Provide the (X, Y) coordinate of the cell's center where the given text is located.  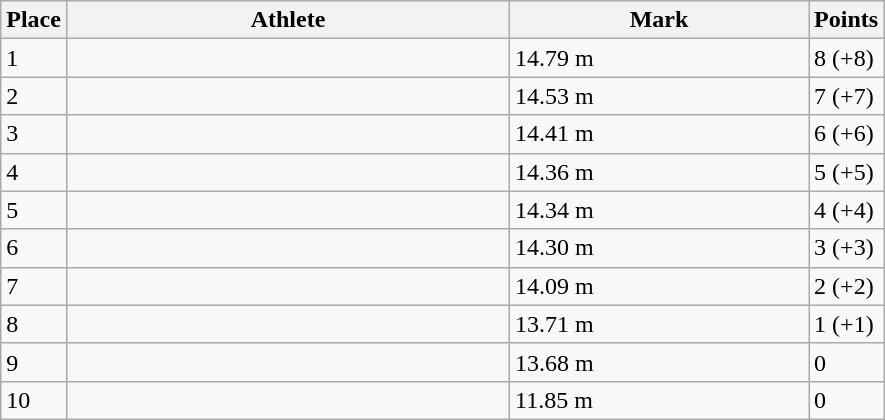
13.71 m (660, 324)
5 (+5) (846, 172)
9 (34, 362)
14.30 m (660, 248)
5 (34, 210)
1 (34, 58)
Mark (660, 20)
3 (+3) (846, 248)
4 (34, 172)
7 (+7) (846, 96)
6 (34, 248)
4 (+4) (846, 210)
11.85 m (660, 400)
2 (+2) (846, 286)
14.41 m (660, 134)
10 (34, 400)
7 (34, 286)
8 (34, 324)
Athlete (288, 20)
2 (34, 96)
14.53 m (660, 96)
14.09 m (660, 286)
3 (34, 134)
13.68 m (660, 362)
Points (846, 20)
1 (+1) (846, 324)
14.36 m (660, 172)
14.34 m (660, 210)
Place (34, 20)
8 (+8) (846, 58)
6 (+6) (846, 134)
14.79 m (660, 58)
